Extract the (X, Y) coordinate from the center of the cell holding the provided text.  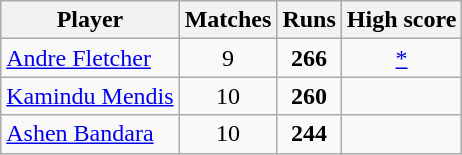
Andre Fletcher (90, 58)
9 (228, 58)
244 (309, 134)
266 (309, 58)
Player (90, 20)
Matches (228, 20)
260 (309, 96)
High score (402, 20)
Ashen Bandara (90, 134)
Runs (309, 20)
Kamindu Mendis (90, 96)
* (402, 58)
